Capture the cell that displays the provided text and extract its [X, Y] central coordinate. 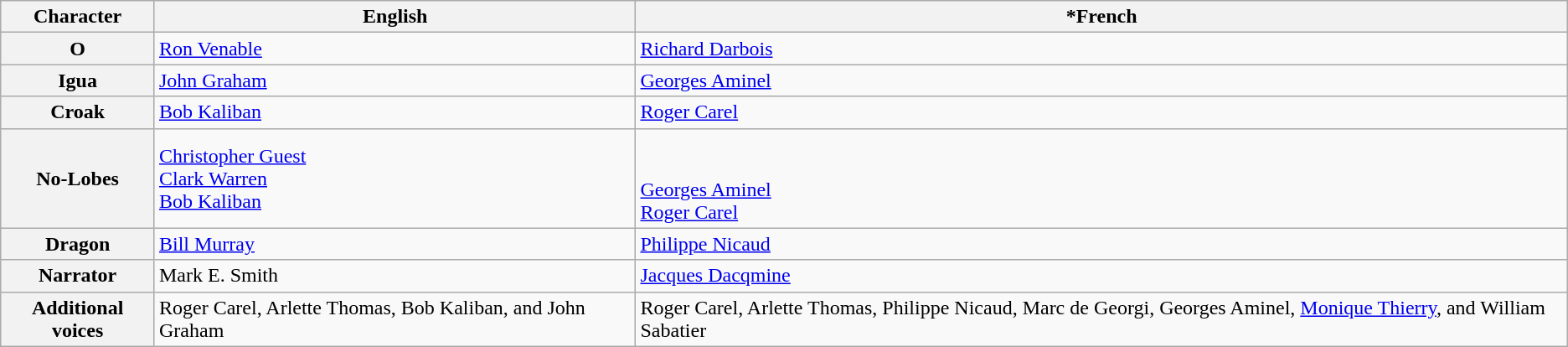
Georges AminelRoger Carel [1101, 178]
Philippe Nicaud [1101, 244]
Character [78, 17]
Roger Carel [1101, 112]
Jacques Dacqmine [1101, 276]
Bob Kaliban [395, 112]
Additional voices [78, 319]
Roger Carel, Arlette Thomas, Philippe Nicaud, Marc de Georgi, Georges Aminel, Monique Thierry, and William Sabatier [1101, 319]
Croak [78, 112]
Mark E. Smith [395, 276]
Roger Carel, Arlette Thomas, Bob Kaliban, and John Graham [395, 319]
O [78, 49]
Christopher GuestClark WarrenBob Kaliban [395, 178]
Ron Venable [395, 49]
John Graham [395, 80]
Bill Murray [395, 244]
Dragon [78, 244]
Igua [78, 80]
Narrator [78, 276]
Georges Aminel [1101, 80]
No-Lobes [78, 178]
English [395, 17]
Richard Darbois [1101, 49]
*French [1101, 17]
